Pinpoint the cell where the given text exists, returning its [X, Y] midpoint coordinate. 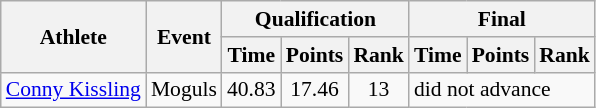
17.46 [315, 90]
Qualification [316, 19]
did not advance [502, 90]
Athlete [74, 36]
13 [378, 90]
Event [184, 36]
40.83 [252, 90]
Moguls [184, 90]
Final [502, 19]
Conny Kissling [74, 90]
